Extract the [X, Y] coordinate from the center of the cell holding the provided text.  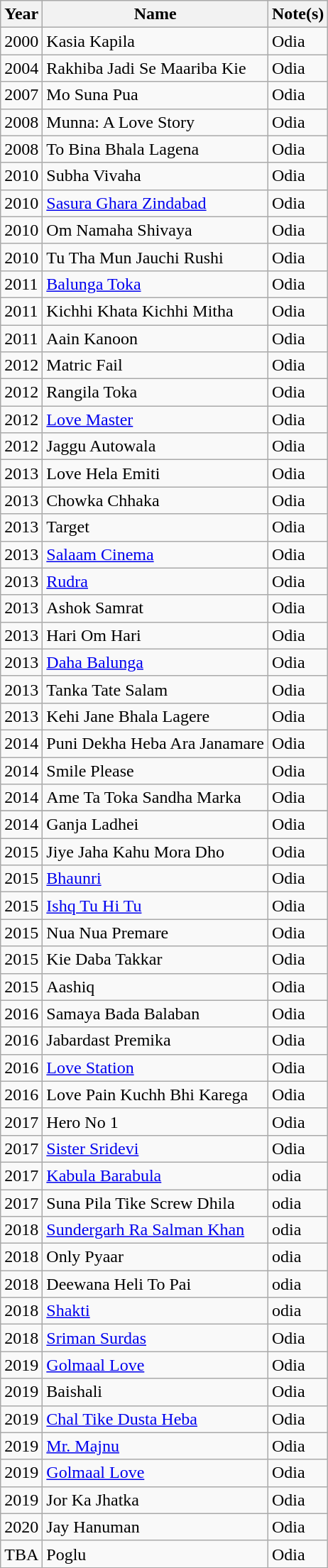
Love Station [155, 1068]
Jaggu Autowala [155, 446]
Jor Ka Jhatka [155, 1500]
Nua Nua Premare [155, 933]
Rakhiba Jadi Se Maariba Kie [155, 68]
Jabardast Premika [155, 1041]
Mr. Majnu [155, 1446]
Jay Hanuman [155, 1527]
Kie Daba Takkar [155, 960]
Tanka Tate Salam [155, 689]
Puni Dekha Heba Ara Janamare [155, 743]
Shakti [155, 1311]
Matric Fail [155, 366]
Bhaunri [155, 879]
Ganja Ladhei [155, 825]
Deewana Heli To Pai [155, 1284]
Ishq Tu Hi Tu [155, 906]
2020 [21, 1527]
Rudra [155, 581]
To Bina Bhala Lagena [155, 149]
Suna Pila Tike Screw Dhila [155, 1203]
Hari Om Hari [155, 635]
Balunga Toka [155, 284]
Aain Kanoon [155, 339]
Only Pyaar [155, 1257]
2000 [21, 41]
2004 [21, 68]
Target [155, 527]
TBA [21, 1554]
Mo Suna Pua [155, 95]
Jiye Jaha Kahu Mora Dho [155, 852]
Tu Tha Mun Jauchi Rushi [155, 257]
Aashiq [155, 987]
Baishali [155, 1392]
Love Hela Emiti [155, 473]
Om Namaha Shivaya [155, 230]
Kabula Barabula [155, 1175]
Sundergarh Ra Salman Khan [155, 1230]
Chal Tike Dusta Heba [155, 1419]
Year [21, 14]
Subha Vivaha [155, 176]
Chowka Chhaka [155, 500]
Kichhi Khata Kichhi Mitha [155, 311]
Smile Please [155, 770]
Love Master [155, 420]
Note(s) [297, 14]
Kehi Jane Bhala Lagere [155, 716]
Love Pain Kuchh Bhi Karega [155, 1095]
Name [155, 14]
Ashok Samrat [155, 608]
Samaya Bada Balaban [155, 1014]
Munna: A Love Story [155, 122]
Sister Sridevi [155, 1148]
2007 [21, 95]
Daha Balunga [155, 662]
Rangila Toka [155, 393]
Salaam Cinema [155, 554]
Kasia Kapila [155, 41]
Ame Ta Toka Sandha Marka [155, 798]
Sriman Surdas [155, 1338]
Sasura Ghara Zindabad [155, 203]
Poglu [155, 1554]
Hero No 1 [155, 1122]
